Locate the cell with the specified text and output its [x, y] center coordinate. 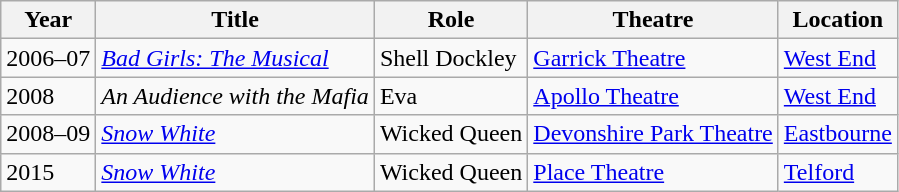
2008 [48, 96]
An Audience with the Mafia [236, 96]
Telford [838, 172]
Title [236, 20]
2008–09 [48, 134]
Place Theatre [654, 172]
Location [838, 20]
Devonshire Park Theatre [654, 134]
Eva [450, 96]
2006–07 [48, 58]
Eastbourne [838, 134]
2015 [48, 172]
Apollo Theatre [654, 96]
Shell Dockley [450, 58]
Theatre [654, 20]
Role [450, 20]
Bad Girls: The Musical [236, 58]
Garrick Theatre [654, 58]
Year [48, 20]
